Find where the given text appears and provide that cell's center as (x, y) coordinate. 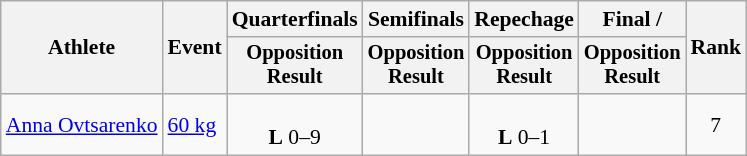
60 kg (195, 124)
Final / (632, 19)
L 0–1 (524, 124)
Semifinals (416, 19)
Athlete (82, 48)
7 (716, 124)
L 0–9 (295, 124)
Event (195, 48)
Quarterfinals (295, 19)
Anna Ovtsarenko (82, 124)
Repechage (524, 19)
Rank (716, 48)
